Find where the given text appears and provide that cell's center as [X, Y] coordinate. 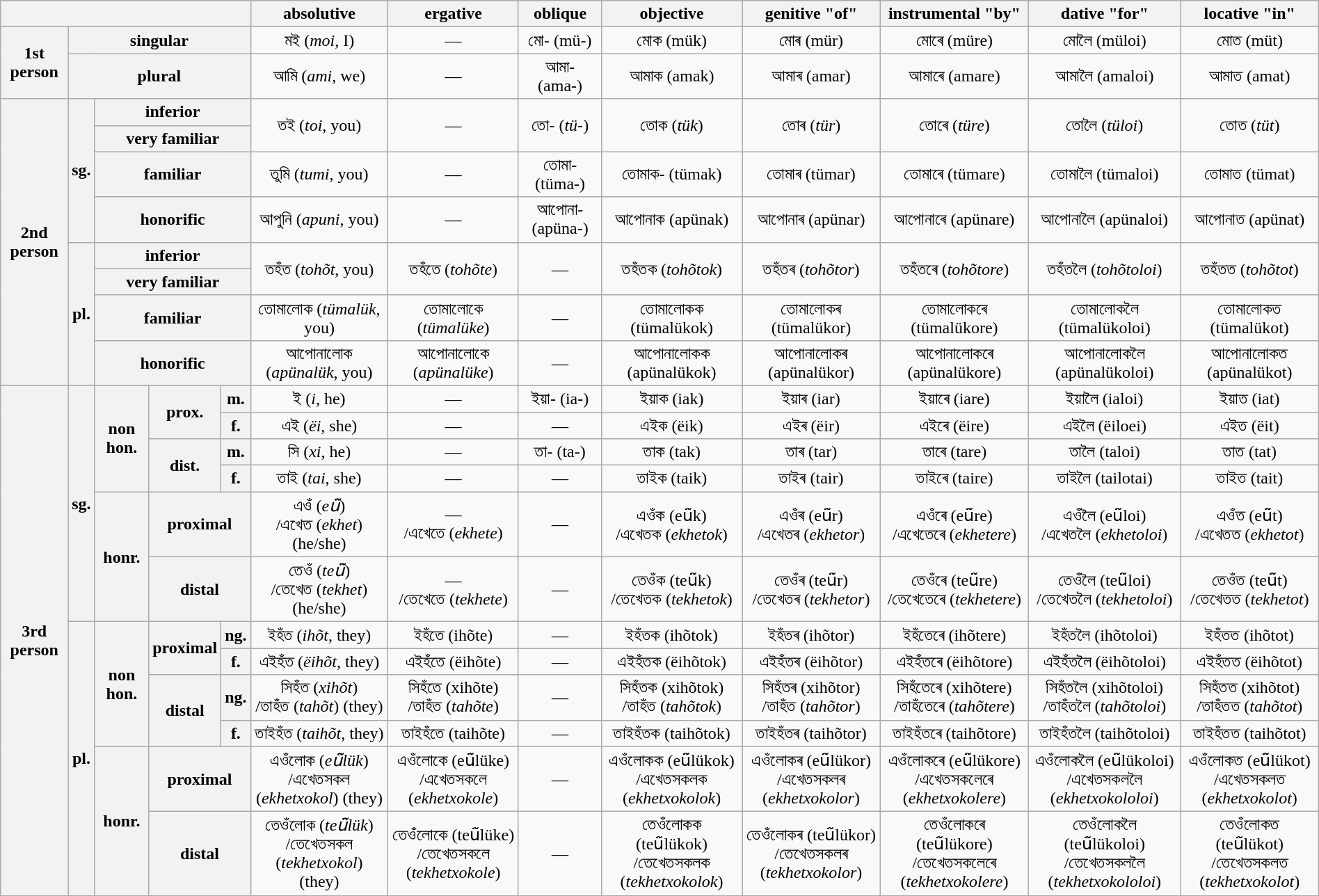
instrumental "by" [954, 14]
তাত (tat) [1249, 452]
তেওঁলোকৰ (teü̃lükor)/তেখেতসকলৰ (tekhetxokolor) [811, 854]
তাইহঁতক (taihõtok) [672, 733]
তেওঁলোকত (teü̃lükot)/তেখেতসকলত (tekhetxokolot) [1249, 854]
মোলৈ (müloi) [1105, 40]
তোমালোকৰে (tümalükore) [954, 317]
তেওঁত (teü̃t)/তেখেতত (tekhetot) [1249, 589]
তোমালোকক (tümalükok) [672, 317]
সি (xi, he) [319, 452]
তাইক (taik) [672, 479]
এইহঁতৰে (ëihõtore) [954, 662]
তেওঁলোকে (teü̃lüke)/তেখেতসকলে (tekhetxokole) [454, 854]
মোৰে (müre) [954, 40]
এওঁলোক (eü̃lük)/এখেতসকল (ekhetxokol) (they) [319, 779]
তোত (tüt) [1249, 125]
তোমাৰে (tümare) [954, 174]
এইক (ëik) [672, 425]
তোমালোক (tümalük, you) [319, 317]
তো- (tü-) [559, 125]
তহঁতৰ (tohõtor) [811, 269]
তোমাৰ (tümar) [811, 174]
মোক (mük) [672, 40]
আপোনা- (apüna-) [559, 220]
genitive "of" [811, 14]
ইয়া- (ia-) [559, 399]
তেওঁক (teü̃k)/তেখেতক (tekhetok) [672, 589]
তোমালোকে (tümalüke) [454, 317]
তোমালোকলৈ (tümalükoloi) [1105, 317]
ইয়ালৈ (ialoi) [1105, 399]
এইহঁত (ëihõt, they) [319, 662]
মো- (mü-) [559, 40]
তাক (tak) [672, 452]
এইৰ (ëir) [811, 425]
মই (moi, I) [319, 40]
prox. [185, 412]
singular [159, 40]
আমাৰে (amare) [954, 77]
ইয়াৰে (iare) [954, 399]
তহঁতৰে (tohõtore) [954, 269]
তা- (ta-) [559, 452]
এওঁত (eü̃t)/এখেতত (ekhetot) [1249, 525]
আপোনালোক (apünalük, you) [319, 363]
ইহঁত (ihõt, they) [319, 635]
তাইৰে (taire) [954, 479]
তালৈ (taloi) [1105, 452]
তেওঁ (teü̃)/তেখেত (tekhet) (he/she) [319, 589]
তেওঁৰে (teü̃re)/তেখেতেৰে (tekhetere) [954, 589]
এইহঁতৰ (ëihõtor) [811, 662]
ergative [454, 14]
তহঁতত (tohõtot) [1249, 269]
তেওঁৰ (teü̃r)/তেখেতৰ (tekhetor) [811, 589]
এই (ëi, she) [319, 425]
আমালৈ (amaloi) [1105, 77]
তোমাক- (tümak) [672, 174]
মোৰ (mür) [811, 40]
তোমাত (tümat) [1249, 174]
এওঁলোকৰ (eü̃lükor)/এখেতসকলৰ (ekhetxokolor) [811, 779]
আপোনালোকৰে (apünalükore) [954, 363]
oblique [559, 14]
তাৰ (tar) [811, 452]
তহঁতক (tohõtok) [672, 269]
absolutive [319, 14]
এওঁক (eü̃k)/এখেতক (ekhetok) [672, 525]
ইয়াত (iat) [1249, 399]
তাইহঁত (taihõt, they) [319, 733]
objective [672, 14]
এওঁলোকৰে (eü̃lükore)/এখেতসকলেৰে (ekhetxokolere) [954, 779]
এওঁলোকে (eü̃lüke)/এখেতসকলে (ekhetxokole) [454, 779]
আপোনাত (apünat) [1249, 220]
ইহঁতেৰে (ihõtere) [954, 635]
তোমা- (tüma-) [559, 174]
এওঁলোকত (eü̃lükot)/এখেতসকলত (ekhetxokolot) [1249, 779]
তাইত (tait) [1249, 479]
ইহঁতৰ (ihõtor) [811, 635]
সিহঁতলৈ (xihõtoloi)/তাহঁতলৈ (tahõtoloi) [1105, 697]
এইৰে (ëire) [954, 425]
তই (toi, you) [319, 125]
আমাৰ (amar) [811, 77]
মোত (müt) [1249, 40]
—/তেখেতে (tekhete) [454, 589]
আপোনাৰে (apünare) [954, 220]
তেওঁলোকলৈ (teü̃lükoloi)/তেখেতসকললৈ (tekhetxokololoi) [1105, 854]
আমি (ami, we) [319, 77]
তোক (tük) [672, 125]
dist. [185, 465]
এইহঁতলৈ (ëihõtoloi) [1105, 662]
তোলৈ (tüloi) [1105, 125]
আপোনালোকলৈ (apünalükoloi) [1105, 363]
ই (i, he) [319, 399]
তহঁত (tohõt, you) [319, 269]
তাইহঁতলৈ (taihõtoloi) [1105, 733]
আপোনালোকে (apünalüke) [454, 363]
তোমালোকত (tümalükot) [1249, 317]
1st person [35, 63]
আমা- (ama-) [559, 77]
আমাত (amat) [1249, 77]
সিহঁত (xihõt)/তাহঁত (tahõt) (they) [319, 697]
তাৰে (tare) [954, 452]
সিহঁতে (xihõte)/তাহঁত (tahõte) [454, 697]
তাইহঁতৰে (taihõtore) [954, 733]
—/এখেতে (ekhete) [454, 525]
এইলৈ (ëiloei) [1105, 425]
এইত (ëit) [1249, 425]
এওঁৰ (eü̃r)/এখেতৰ (ekhetor) [811, 525]
ইয়াৰ (iar) [811, 399]
ইয়াক (iak) [672, 399]
তেওঁলোক (teü̃lük)/তেখেতসকল (tekhetxokol) (they) [319, 854]
2nd person [35, 242]
আপোনালোকক (apünalükok) [672, 363]
তহঁতে (tohõte) [454, 269]
তেওঁলৈ (teü̃loi)/তেখেতলৈ (tekhetoloi) [1105, 589]
তোমালোকৰ (tümalükor) [811, 317]
locative "in" [1249, 14]
তোমালৈ (tümaloi) [1105, 174]
ইহঁতত (ihõtot) [1249, 635]
ইহঁতক (ihõtok) [672, 635]
এওঁৰে (eü̃re)/এখেতেৰে (ekhetere) [954, 525]
সিহঁতক (xihõtok)/তাহঁত (tahõtok) [672, 697]
সিহঁতত (xihõtot)/তাহঁতত (tahõtot) [1249, 697]
আপোনাৰ (apünar) [811, 220]
তাইহঁতে (taihõte) [454, 733]
সিহঁতৰ (xihõtor)/তাহঁত (tahõtor) [811, 697]
তাইহঁতৰ (taihõtor) [811, 733]
তাইৰ (tair) [811, 479]
আপোনালোকৰ (apünalükor) [811, 363]
তাইলৈ (tailotai) [1105, 479]
আপুনি (apuni, you) [319, 220]
আপোনালৈ (apünaloi) [1105, 220]
dative "for" [1105, 14]
এইহঁতে (ëihõte) [454, 662]
তাইহঁতত (taihõtot) [1249, 733]
এওঁলোকক (eü̃lükok)/এখেতসকলক (ekhetxokolok) [672, 779]
তেওঁলোকৰে (teü̃lükore)/তেখেতসকলেৰে (tekhetxokolere) [954, 854]
এওঁ (eü̃)/এখেত (ekhet) (he/she) [319, 525]
তুমি (tumi, you) [319, 174]
সিহঁতেৰে (xihõtere)/তাহঁতেৰে (tahõtere) [954, 697]
এওঁলৈ (eü̃loi)/এখেতলৈ (ekhetoloi) [1105, 525]
তহঁতলৈ (tohõtoloi) [1105, 269]
আপোনাক (apünak) [672, 220]
এইহঁতক (ëihõtok) [672, 662]
তোৰে (türe) [954, 125]
plural [159, 77]
তেওঁলোকক (teü̃lükok)/তেখেতসকলক (tekhetxokolok) [672, 854]
তোৰ (tür) [811, 125]
3rd person [35, 640]
ইহঁতে (ihõte) [454, 635]
আপোনালোকত (apünalükot) [1249, 363]
এইহঁতত (ëihõtot) [1249, 662]
এওঁলোকলৈ (eü̃lükoloi)/এখেতসকললৈ (ekhetxokololoi) [1105, 779]
আমাক (amak) [672, 77]
ইহঁতলৈ (ihõtoloi) [1105, 635]
তাই (tai, she) [319, 479]
